Find where the given text appears and provide that cell's center as (x, y) coordinate. 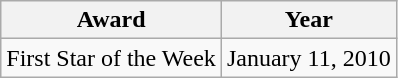
January 11, 2010 (308, 58)
Award (112, 20)
First Star of the Week (112, 58)
Year (308, 20)
